For the text-containing cell, return its midpoint in (x, y) coordinate format. 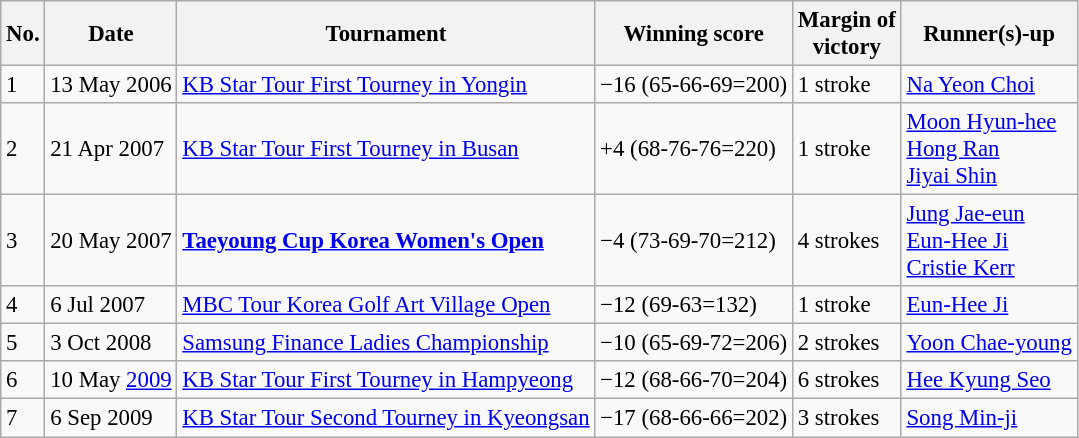
6 Sep 2009 (111, 418)
3 strokes (846, 418)
2 strokes (846, 343)
Tournament (386, 34)
13 May 2006 (111, 85)
4 strokes (846, 241)
−4 (73-69-70=212) (694, 241)
6 (23, 381)
3 Oct 2008 (111, 343)
Moon Hyun-hee Hong Ran Jiyai Shin (989, 149)
2 (23, 149)
Taeyoung Cup Korea Women's Open (386, 241)
−12 (69-63=132) (694, 305)
21 Apr 2007 (111, 149)
Jung Jae-eun Eun-Hee Ji Cristie Kerr (989, 241)
Eun-Hee Ji (989, 305)
KB Star Tour First Tourney in Hampyeong (386, 381)
−12 (68-66-70=204) (694, 381)
Winning score (694, 34)
Hee Kyung Seo (989, 381)
Song Min-ji (989, 418)
Date (111, 34)
Samsung Finance Ladies Championship (386, 343)
20 May 2007 (111, 241)
No. (23, 34)
−17 (68-66-66=202) (694, 418)
6 Jul 2007 (111, 305)
Na Yeon Choi (989, 85)
6 strokes (846, 381)
MBC Tour Korea Golf Art Village Open (386, 305)
Runner(s)-up (989, 34)
3 (23, 241)
10 May 2009 (111, 381)
1 (23, 85)
−10 (65-69-72=206) (694, 343)
+4 (68-76-76=220) (694, 149)
5 (23, 343)
KB Star Tour Second Tourney in Kyeongsan (386, 418)
7 (23, 418)
KB Star Tour First Tourney in Yongin (386, 85)
Margin ofvictory (846, 34)
−16 (65-66-69=200) (694, 85)
Yoon Chae-young (989, 343)
KB Star Tour First Tourney in Busan (386, 149)
4 (23, 305)
